Capture the cell that displays the provided text and extract its [x, y] central coordinate. 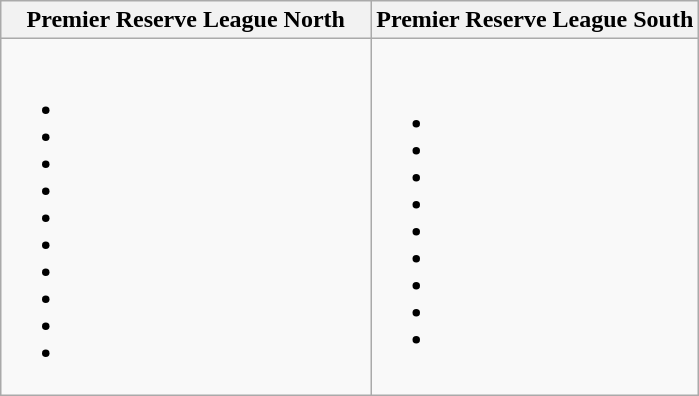
Premier Reserve League North [186, 20]
Premier Reserve League South [535, 20]
